Locate the cell with the specified text and output its [x, y] center coordinate. 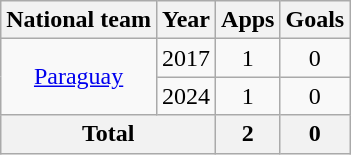
2 [248, 134]
Year [186, 20]
Apps [248, 20]
2017 [186, 58]
National team [79, 20]
2024 [186, 96]
Goals [315, 20]
Paraguay [79, 77]
Total [108, 134]
